Provide the (x, y) coordinate of the cell's center where the given text is located.  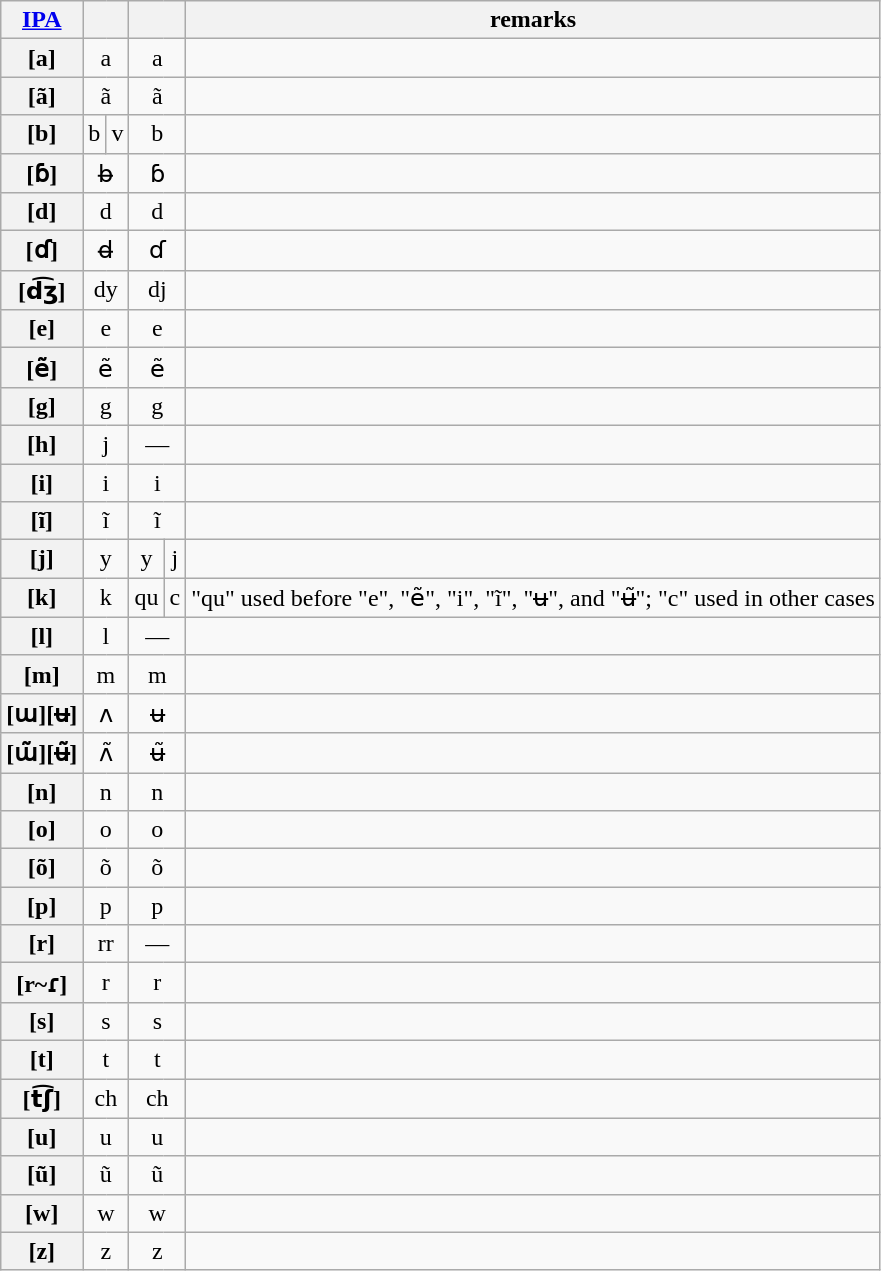
[g] (42, 406)
[k] (42, 598)
[t͡ʃ] (42, 1098)
[b] (42, 134)
[z] (42, 1251)
[h] (42, 444)
[p] (42, 906)
v (118, 134)
[i] (42, 483)
[u] (42, 1137)
qu (146, 598)
d̶ (106, 251)
[ɯ̃][ʉ̃] (42, 753)
[n] (42, 791)
[w] (42, 1213)
k (106, 598)
l (106, 636)
dy (106, 290)
[ĩ] (42, 521)
b̶ (106, 173)
remarks (534, 20)
[ũ] (42, 1175)
dj (158, 290)
[j] (42, 559)
ʌ̃ (106, 753)
"qu" used before "e", "ẽ", "i", "ĩ", "ʉ", and "ʉ̃"; "c" used in other cases (534, 598)
[r] (42, 944)
IPA (42, 20)
[m] (42, 674)
[t] (42, 1059)
[ẽ] (42, 368)
c (175, 598)
[e] (42, 329)
[ɯ][ʉ] (42, 713)
ɗ (158, 251)
[ã] (42, 96)
[ɓ] (42, 173)
ʉ̃ (158, 753)
[d] (42, 212)
[a] (42, 58)
[õ] (42, 868)
ʉ (158, 713)
rr (106, 944)
ɓ (158, 173)
[d͡ʒ] (42, 290)
[s] (42, 1021)
ʌ (106, 713)
[o] (42, 830)
[l] (42, 636)
[ɗ] (42, 251)
[r~ɾ] (42, 983)
